Find where the given text appears and provide that cell's center as (x, y) coordinate. 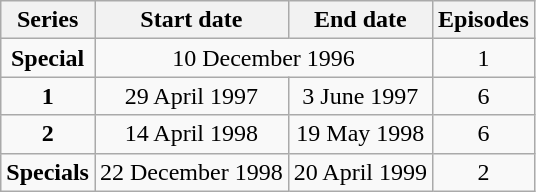
20 April 1999 (360, 172)
22 December 1998 (191, 172)
End date (360, 20)
10 December 1996 (263, 58)
14 April 1998 (191, 134)
Start date (191, 20)
29 April 1997 (191, 96)
3 June 1997 (360, 96)
Episodes (484, 20)
Special (48, 58)
Specials (48, 172)
Series (48, 20)
19 May 1998 (360, 134)
